For the text-containing cell, return its midpoint in (x, y) coordinate format. 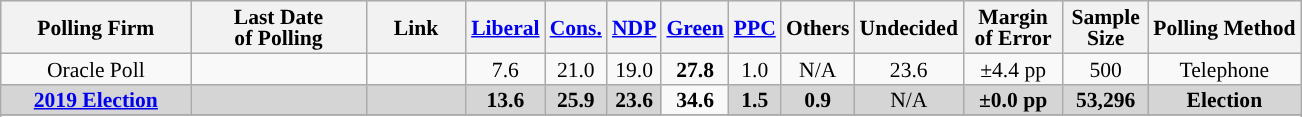
25.9 (576, 100)
Others (818, 27)
Link (416, 27)
27.8 (694, 68)
Telephone (1224, 68)
Oracle Poll (96, 68)
500 (1106, 68)
Polling Method (1224, 27)
1.5 (755, 100)
±4.4 pp (1013, 68)
Green (694, 27)
Last Dateof Polling (278, 27)
±0.0 pp (1013, 100)
Undecided (909, 27)
7.6 (505, 68)
Polling Firm (96, 27)
1.0 (755, 68)
Cons. (576, 27)
Marginof Error (1013, 27)
21.0 (576, 68)
53,296 (1106, 100)
34.6 (694, 100)
0.9 (818, 100)
Liberal (505, 27)
PPC (755, 27)
SampleSize (1106, 27)
19.0 (634, 68)
13.6 (505, 100)
NDP (634, 27)
Election (1224, 100)
2019 Election (96, 100)
